Return [X, Y] of the center of cell containing provided text 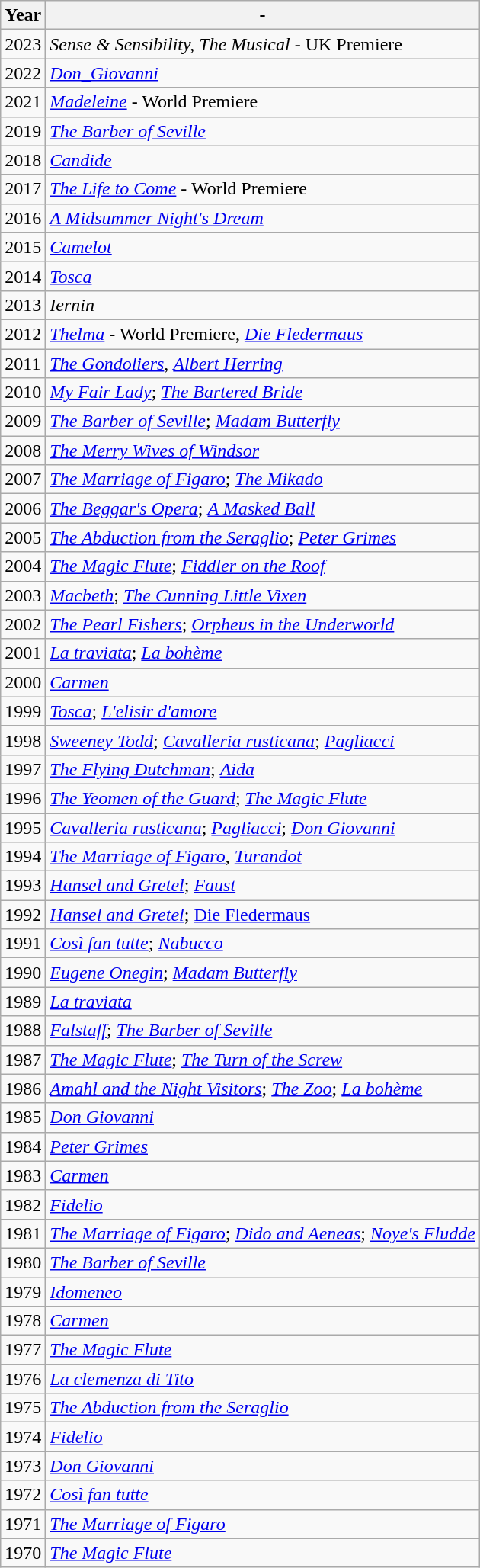
The Marriage of Figaro [263, 1524]
A Midsummer Night's Dream [263, 218]
1977 [23, 1350]
La traviata; La bohème [263, 653]
1979 [23, 1292]
2007 [23, 479]
The Yeomen of the Guard; The Magic Flute [263, 798]
2009 [23, 422]
2012 [23, 334]
Tosca; L'elisir d'amore [263, 711]
2005 [23, 537]
Hansel and Gretel; Faust [263, 886]
The Beggar's Opera; A Masked Ball [263, 508]
1989 [23, 1002]
Year [23, 15]
1974 [23, 1437]
2008 [23, 451]
2018 [23, 160]
Macbeth; The Cunning Little Vixen [263, 595]
Thelma - World Premiere, Die Fledermaus [263, 334]
Così fan tutte; Nabucco [263, 944]
1970 [23, 1553]
1991 [23, 944]
1982 [23, 1204]
2011 [23, 364]
2019 [23, 131]
2023 [23, 44]
2014 [23, 276]
1986 [23, 1089]
2017 [23, 189]
Falstaff; The Barber of Seville [263, 1031]
Tosca [263, 276]
2022 [23, 73]
1999 [23, 711]
1993 [23, 886]
The Merry Wives of Windsor [263, 451]
1983 [23, 1175]
Don_Giovanni [263, 73]
1981 [23, 1233]
2016 [23, 218]
2010 [23, 393]
Madeleine - World Premiere [263, 102]
The Marriage of Figaro; Dido and Aeneas; Noye's Fludde [263, 1233]
1994 [23, 857]
Amahl and the Night Visitors; The Zoo; La bohème [263, 1089]
2021 [23, 102]
1976 [23, 1379]
The Barber of Seville; Madam Butterfly [263, 422]
Camelot [263, 247]
Idomeneo [263, 1292]
1990 [23, 973]
The Magic Flute; The Turn of the Screw [263, 1060]
La clemenza di Tito [263, 1379]
1988 [23, 1031]
2000 [23, 682]
1980 [23, 1262]
1996 [23, 798]
1997 [23, 769]
1971 [23, 1524]
1984 [23, 1146]
1995 [23, 827]
1978 [23, 1321]
La traviata [263, 1002]
Sense & Sensibility, The Musical - UK Premiere [263, 44]
My Fair Lady; The Bartered Bride [263, 393]
2015 [23, 247]
Peter Grimes [263, 1146]
The Abduction from the Seraglio [263, 1408]
2006 [23, 508]
1992 [23, 915]
Eugene Onegin; Madam Butterfly [263, 973]
1973 [23, 1466]
2013 [23, 305]
2002 [23, 624]
Candide [263, 160]
Cavalleria rusticana; Pagliacci; Don Giovanni [263, 827]
- [263, 15]
2001 [23, 653]
The Pearl Fishers; Orpheus in the Underworld [263, 624]
The Life to Come - World Premiere [263, 189]
The Abduction from the Seraglio; Peter Grimes [263, 537]
Così fan tutte [263, 1495]
Sweeney Todd; Cavalleria rusticana; Pagliacci [263, 740]
The Marriage of Figaro, Turandot [263, 857]
The Magic Flute; Fiddler on the Roof [263, 566]
1987 [23, 1060]
1972 [23, 1495]
Hansel and Gretel; Die Fledermaus [263, 915]
The Gondoliers, Albert Herring [263, 364]
The Flying Dutchman; Aida [263, 769]
2004 [23, 566]
1998 [23, 740]
The Marriage of Figaro; The Mikado [263, 479]
Iernin [263, 305]
1985 [23, 1117]
1975 [23, 1408]
2003 [23, 595]
